Return (X, Y) of the center of cell containing provided text 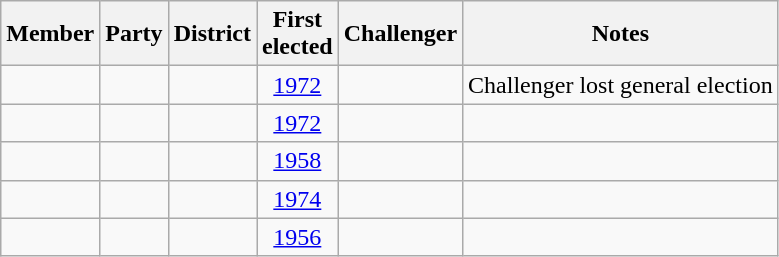
Challenger lost general election (621, 85)
Challenger (400, 34)
District (212, 34)
Notes (621, 34)
Party (134, 34)
1974 (297, 199)
Member (50, 34)
1958 (297, 161)
1956 (297, 237)
Firstelected (297, 34)
